Identify which cell holds the provided text, then report its (X, Y) central coordinate. 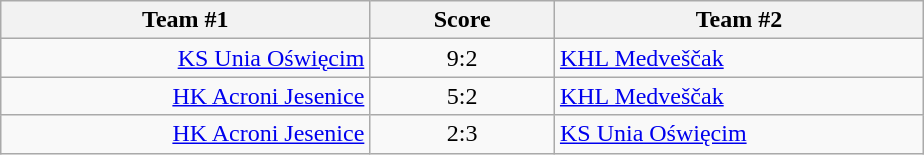
2:3 (462, 134)
Score (462, 20)
Team #2 (738, 20)
Team #1 (186, 20)
5:2 (462, 96)
9:2 (462, 58)
